Locate the cell with the specified text and output its (x, y) center coordinate. 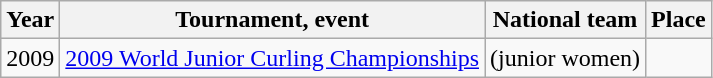
Year (30, 20)
2009 World Junior Curling Championships (272, 58)
(junior women) (566, 58)
Place (679, 20)
National team (566, 20)
Tournament, event (272, 20)
2009 (30, 58)
